From the cell containing the given text, extract its center point as (x, y) coordinate. 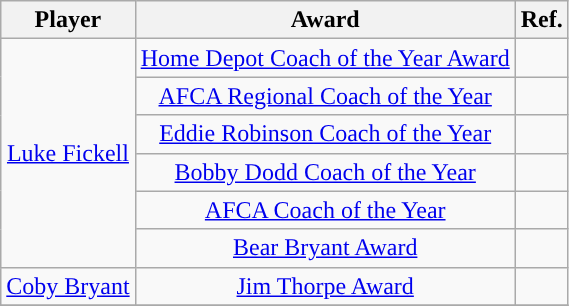
Bobby Dodd Coach of the Year (325, 172)
Jim Thorpe Award (325, 286)
Player (68, 20)
Bear Bryant Award (325, 248)
AFCA Coach of the Year (325, 210)
AFCA Regional Coach of the Year (325, 96)
Ref. (542, 20)
Home Depot Coach of the Year Award (325, 58)
Luke Fickell (68, 153)
Coby Bryant (68, 286)
Eddie Robinson Coach of the Year (325, 134)
Award (325, 20)
